Search for the cell housing the specified text and yield its [X, Y] center coordinate. 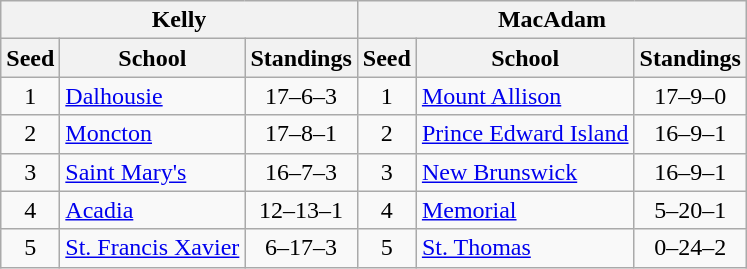
17–9–0 [690, 96]
MacAdam [552, 20]
Prince Edward Island [525, 134]
5–20–1 [690, 210]
New Brunswick [525, 172]
Acadia [152, 210]
Moncton [152, 134]
Kelly [180, 20]
16–7–3 [301, 172]
Mount Allison [525, 96]
17–6–3 [301, 96]
Saint Mary's [152, 172]
12–13–1 [301, 210]
6–17–3 [301, 248]
0–24–2 [690, 248]
St. Thomas [525, 248]
17–8–1 [301, 134]
Dalhousie [152, 96]
St. Francis Xavier [152, 248]
Memorial [525, 210]
